From the cell containing the given text, extract its center point as [x, y] coordinate. 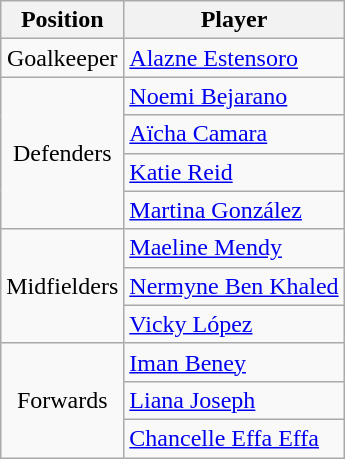
Chancelle Effa Effa [234, 438]
Midfielders [62, 286]
Defenders [62, 153]
Goalkeeper [62, 58]
Vicky López [234, 324]
Katie Reid [234, 172]
Aïcha Camara [234, 134]
Position [62, 20]
Maeline Mendy [234, 248]
Martina González [234, 210]
Player [234, 20]
Noemi Bejarano [234, 96]
Forwards [62, 400]
Nermyne Ben Khaled [234, 286]
Alazne Estensoro [234, 58]
Liana Joseph [234, 400]
Iman Beney [234, 362]
